Provide the (X, Y) coordinate of the cell's center where the given text is located.  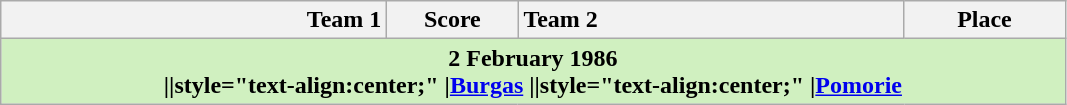
Team 1 (194, 20)
Score (452, 20)
2 February 1986||style="text-align:center;" |Burgas ||style="text-align:center;" |Pomorie (533, 72)
Team 2 (711, 20)
Place (984, 20)
